Locate the cell with the specified text and output its (X, Y) center coordinate. 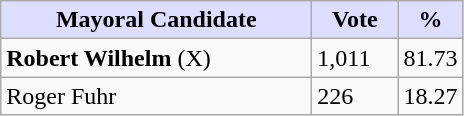
Vote (355, 20)
81.73 (430, 58)
% (430, 20)
18.27 (430, 96)
Robert Wilhelm (X) (156, 58)
1,011 (355, 58)
Mayoral Candidate (156, 20)
226 (355, 96)
Roger Fuhr (156, 96)
